Search for the cell housing the specified text and yield its (X, Y) center coordinate. 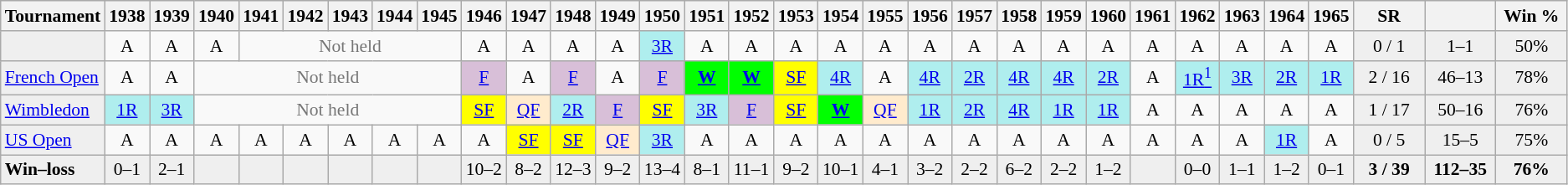
1958 (1019, 16)
1952 (751, 16)
1944 (395, 16)
8–1 (706, 170)
1963 (1242, 16)
1941 (261, 16)
1943 (350, 16)
1964 (1287, 16)
1954 (840, 16)
US Open (53, 140)
1962 (1196, 16)
78% (1531, 77)
4–1 (885, 170)
1955 (885, 16)
1939 (172, 16)
112–35 (1461, 170)
1938 (127, 16)
1948 (572, 16)
1957 (974, 16)
0–0 (1196, 170)
Wimbledon (53, 110)
0 / 5 (1389, 140)
6–2 (1019, 170)
75% (1531, 140)
12–3 (572, 170)
1960 (1108, 16)
1950 (663, 16)
1949 (617, 16)
1951 (706, 16)
1965 (1330, 16)
1946 (484, 16)
2 / 16 (1389, 77)
French Open (53, 77)
3 / 39 (1389, 170)
1947 (529, 16)
13–4 (663, 170)
Win % (1531, 16)
3–2 (930, 170)
10–2 (484, 170)
46–13 (1461, 77)
Win–loss (53, 170)
0 / 1 (1389, 46)
8–2 (529, 170)
Tournament (53, 16)
1R1 (1196, 77)
1945 (438, 16)
2–1 (172, 170)
11–1 (751, 170)
50–16 (1461, 110)
1953 (797, 16)
50% (1531, 46)
1 / 17 (1389, 110)
1961 (1153, 16)
SR (1389, 16)
1959 (1063, 16)
10–1 (840, 170)
1942 (305, 16)
1956 (930, 16)
1940 (216, 16)
15–5 (1461, 140)
